Output the [x, y] coordinate of the center of the cell containing the given text.  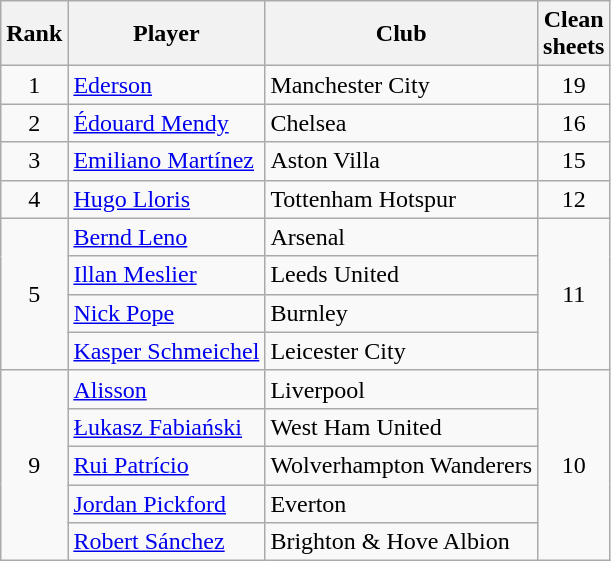
5 [34, 294]
Hugo Lloris [166, 199]
Brighton & Hove Albion [402, 542]
Tottenham Hotspur [402, 199]
Bernd Leno [166, 237]
West Ham United [402, 427]
Emiliano Martínez [166, 161]
10 [574, 465]
Burnley [402, 313]
4 [34, 199]
Leicester City [402, 351]
Arsenal [402, 237]
9 [34, 465]
Alisson [166, 389]
11 [574, 294]
16 [574, 123]
Manchester City [402, 85]
Leeds United [402, 275]
Illan Meslier [166, 275]
Rank [34, 34]
Liverpool [402, 389]
Aston Villa [402, 161]
Everton [402, 503]
Édouard Mendy [166, 123]
2 [34, 123]
15 [574, 161]
Jordan Pickford [166, 503]
Robert Sánchez [166, 542]
1 [34, 85]
19 [574, 85]
Nick Pope [166, 313]
Wolverhampton Wanderers [402, 465]
Kasper Schmeichel [166, 351]
Ederson [166, 85]
Łukasz Fabiański [166, 427]
Cleansheets [574, 34]
Rui Patrício [166, 465]
Club [402, 34]
12 [574, 199]
Player [166, 34]
3 [34, 161]
Chelsea [402, 123]
